Pinpoint the cell where the given text exists, returning its [x, y] midpoint coordinate. 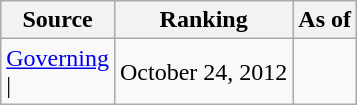
Source [58, 20]
Governing| [58, 72]
As of [325, 20]
Ranking [203, 20]
October 24, 2012 [203, 72]
